Capture the cell that displays the provided text and extract its [X, Y] central coordinate. 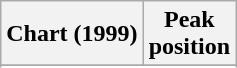
Peak position [189, 34]
Chart (1999) [72, 34]
